Scan for the cell matching the given text and deliver its [X, Y] coordinate at center. 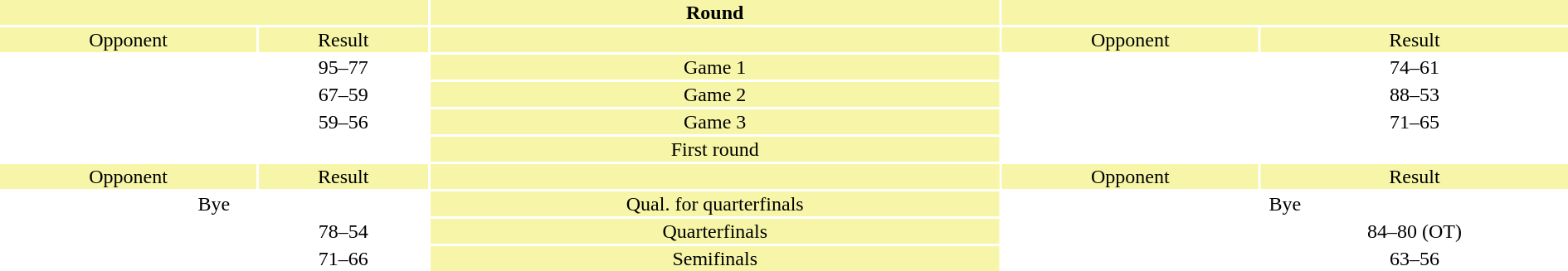
Game 1 [715, 67]
95–77 [343, 67]
67–59 [343, 94]
Semifinals [715, 259]
Quarterfinals [715, 231]
Game 3 [715, 122]
First round [715, 149]
Round [715, 12]
74–61 [1415, 67]
88–53 [1415, 94]
71–65 [1415, 122]
78–54 [343, 231]
Qual. for quarterfinals [715, 204]
71–66 [343, 259]
59–56 [343, 122]
Game 2 [715, 94]
63–56 [1415, 259]
84–80 (OT) [1415, 231]
